Capture the cell that displays the provided text and extract its [x, y] central coordinate. 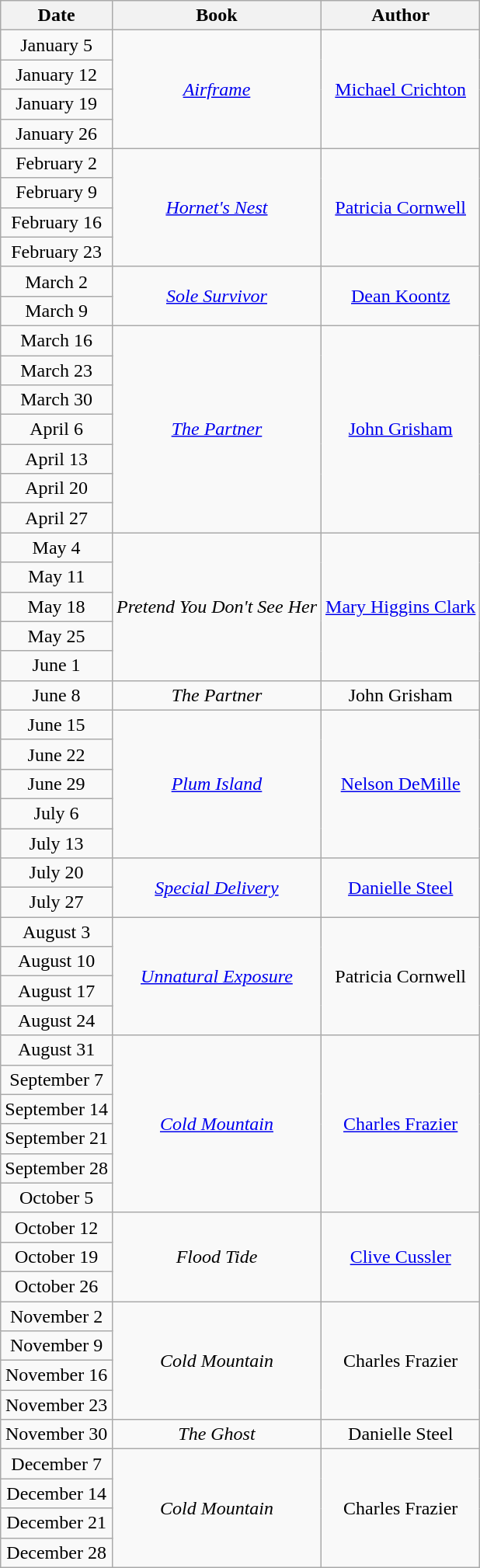
May 4 [57, 548]
Nelson DeMille [401, 784]
April 20 [57, 488]
Plum Island [216, 784]
March 30 [57, 400]
February 16 [57, 222]
January 12 [57, 75]
October 19 [57, 1257]
May 25 [57, 636]
September 7 [57, 1080]
September 28 [57, 1168]
Book [216, 16]
July 13 [57, 843]
August 10 [57, 961]
July 27 [57, 902]
December 28 [57, 1552]
Sole Survivor [216, 296]
February 23 [57, 252]
April 6 [57, 429]
August 17 [57, 991]
October 5 [57, 1198]
July 6 [57, 813]
Airframe [216, 89]
Clive Cussler [401, 1257]
May 18 [57, 607]
November 30 [57, 1434]
March 23 [57, 370]
Michael Crichton [401, 89]
January 19 [57, 104]
April 13 [57, 459]
March 16 [57, 340]
December 21 [57, 1523]
November 16 [57, 1375]
October 12 [57, 1227]
June 15 [57, 725]
June 1 [57, 666]
February 2 [57, 163]
March 9 [57, 311]
June 29 [57, 784]
Dean Koontz [401, 296]
Pretend You Don't See Her [216, 607]
May 11 [57, 577]
Flood Tide [216, 1257]
January 26 [57, 134]
December 14 [57, 1493]
November 2 [57, 1316]
Unnatural Exposure [216, 976]
Mary Higgins Clark [401, 607]
June 22 [57, 754]
June 8 [57, 695]
February 9 [57, 193]
The Ghost [216, 1434]
November 23 [57, 1405]
March 2 [57, 281]
August 3 [57, 932]
Special Delivery [216, 888]
Date [57, 16]
Author [401, 16]
July 20 [57, 873]
August 31 [57, 1050]
October 26 [57, 1286]
Hornet's Nest [216, 207]
September 21 [57, 1139]
August 24 [57, 1020]
April 27 [57, 518]
November 9 [57, 1346]
December 7 [57, 1464]
January 5 [57, 45]
September 14 [57, 1109]
